Return the (X, Y) coordinate for the center point of the cell that contains the specified text.  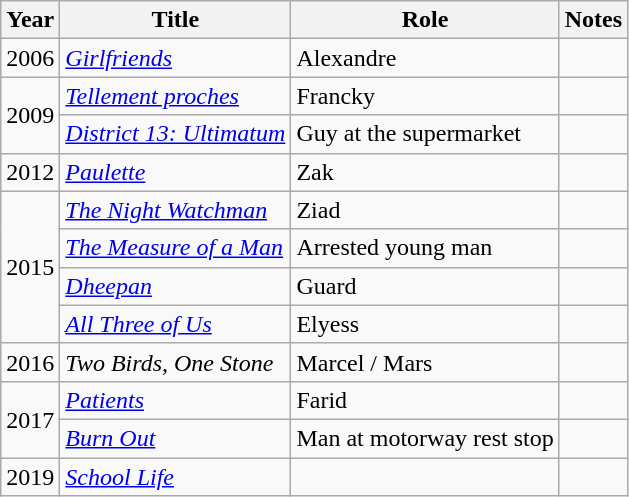
Girlfriends (176, 58)
School Life (176, 477)
Burn Out (176, 438)
Title (176, 20)
Zak (425, 172)
2016 (30, 362)
Arrested young man (425, 248)
Alexandre (425, 58)
The Night Watchman (176, 210)
Farid (425, 400)
2006 (30, 58)
Two Birds, One Stone (176, 362)
Tellement proches (176, 96)
Ziad (425, 210)
Marcel / Mars (425, 362)
The Measure of a Man (176, 248)
2017 (30, 419)
2015 (30, 267)
Guard (425, 286)
Francky (425, 96)
Year (30, 20)
2019 (30, 477)
Notes (593, 20)
Patients (176, 400)
District 13: Ultimatum (176, 134)
All Three of Us (176, 324)
Paulette (176, 172)
2009 (30, 115)
Role (425, 20)
Dheepan (176, 286)
Elyess (425, 324)
Man at motorway rest stop (425, 438)
Guy at the supermarket (425, 134)
2012 (30, 172)
